Return [x, y] of the center of cell containing provided text 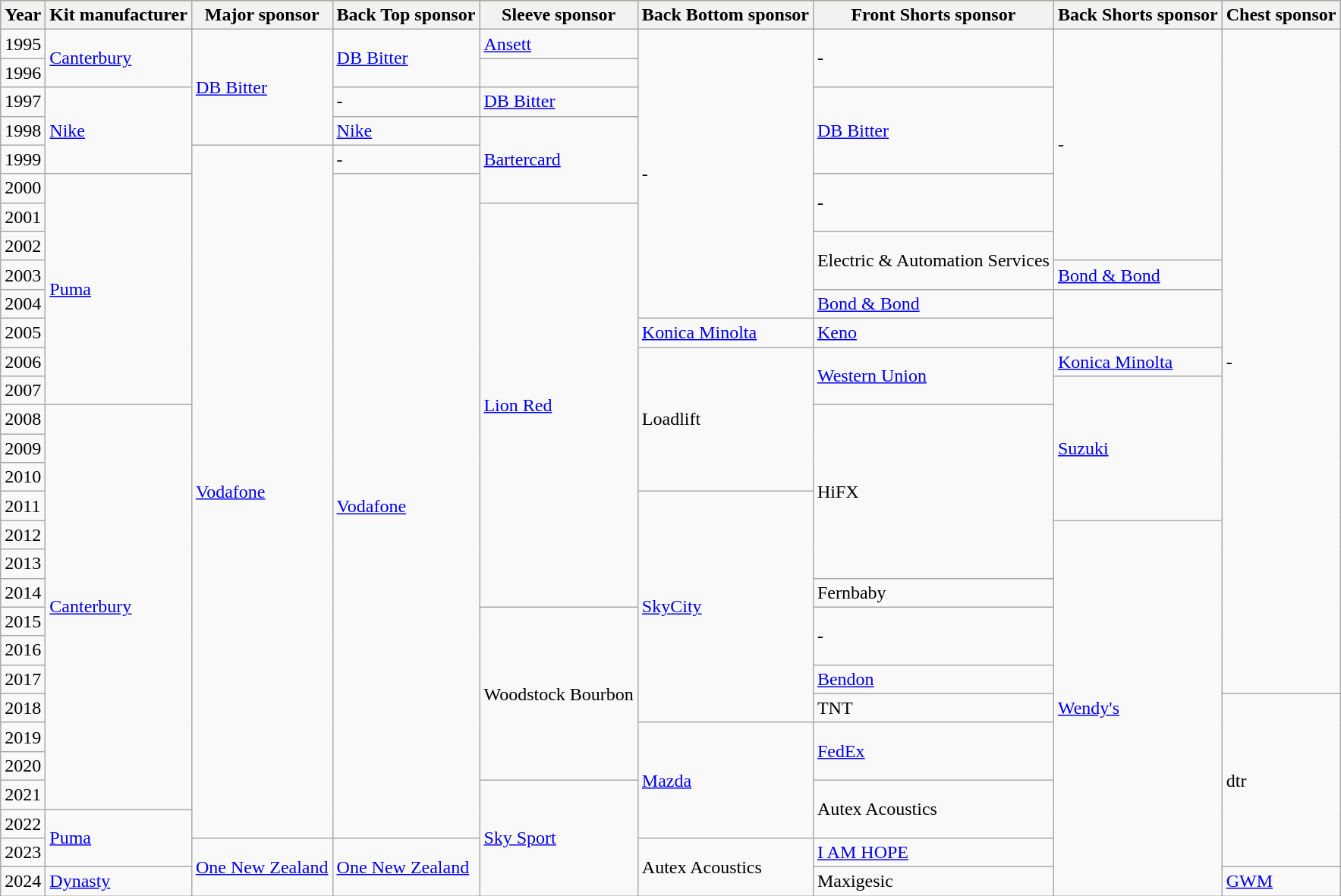
Year [23, 15]
2014 [23, 593]
Lion Red [559, 405]
2003 [23, 275]
FedEx [933, 751]
HiFX [933, 492]
2021 [23, 794]
1996 [23, 73]
dtr [1281, 780]
Wendy's [1138, 709]
Major sponsor [262, 15]
I AM HOPE [933, 853]
2001 [23, 217]
1999 [23, 159]
1995 [23, 44]
Sky Sport [559, 838]
2023 [23, 853]
Sleeve sponsor [559, 15]
2008 [23, 420]
Front Shorts sponsor [933, 15]
2000 [23, 188]
2020 [23, 766]
2015 [23, 621]
2019 [23, 737]
Back Top sponsor [406, 15]
Bartercard [559, 159]
Chest sponsor [1281, 15]
Keno [933, 332]
Western Union [933, 376]
2017 [23, 679]
2010 [23, 477]
Ansett [559, 44]
2013 [23, 564]
1997 [23, 102]
Loadlift [726, 420]
Bendon [933, 679]
SkyCity [726, 607]
2007 [23, 391]
Electric & Automation Services [933, 260]
Back Shorts sponsor [1138, 15]
2004 [23, 303]
Back Bottom sponsor [726, 15]
Woodstock Bourbon [559, 693]
2016 [23, 650]
2024 [23, 882]
2018 [23, 708]
Kit manufacturer [118, 15]
2009 [23, 448]
Fernbaby [933, 593]
1998 [23, 130]
2002 [23, 246]
Dynasty [118, 882]
TNT [933, 708]
2022 [23, 823]
Suzuki [1138, 448]
2011 [23, 506]
GWM [1281, 882]
Mazda [726, 780]
Maxigesic [933, 882]
2006 [23, 362]
2005 [23, 332]
2012 [23, 535]
